Provide the (x, y) coordinate of the cell's center where the given text is located.  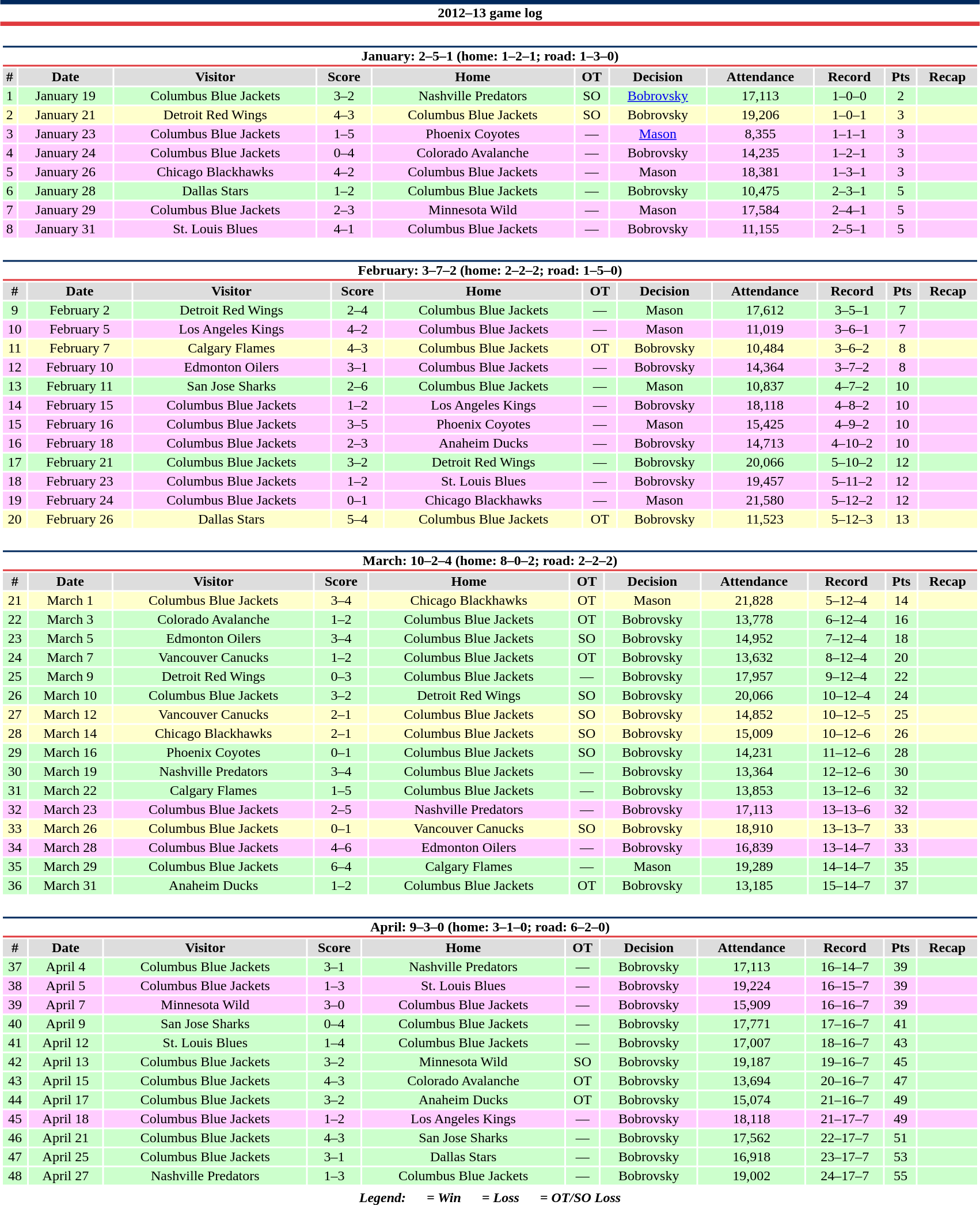
21–16–7 (845, 1100)
17,771 (752, 1024)
21,580 (765, 501)
March 29 (70, 867)
2–4 (358, 310)
11,523 (765, 519)
March 31 (70, 885)
3–5 (358, 425)
16,839 (754, 847)
14,852 (754, 715)
April 7 (66, 1005)
1–4 (334, 1043)
1–0–1 (850, 115)
10–12–4 (846, 695)
February 26 (79, 519)
5–11–2 (852, 481)
4–1 (344, 229)
0–3 (341, 677)
January 28 (66, 191)
13,778 (754, 619)
14,235 (760, 153)
March 7 (70, 657)
10,837 (765, 386)
13–14–7 (846, 847)
14,364 (765, 367)
16,918 (752, 1157)
15 (14, 425)
48 (15, 1176)
11,155 (760, 229)
22–17–7 (845, 1138)
17–16–7 (845, 1024)
March 16 (70, 753)
17,007 (752, 1043)
19,289 (754, 867)
3–5–1 (852, 310)
8,355 (760, 134)
20–16–7 (845, 1081)
18,381 (760, 172)
14–14–7 (846, 867)
11 (14, 348)
34 (15, 847)
10–12–5 (846, 715)
March 26 (70, 829)
March 9 (70, 677)
4–10–2 (852, 443)
21 (15, 601)
13,185 (754, 885)
16–14–7 (845, 967)
13–13–6 (846, 809)
January 31 (66, 229)
12–12–6 (846, 771)
March 14 (70, 733)
53 (901, 1157)
5–12–4 (846, 601)
February 15 (79, 405)
13,364 (754, 771)
29 (15, 753)
5–12–3 (852, 519)
2–5 (341, 809)
19,002 (752, 1176)
55 (901, 1176)
1–2–1 (850, 153)
1–1–1 (850, 134)
3–0 (334, 1005)
2012–13 game log (490, 13)
6–4 (341, 867)
5–4 (358, 519)
14,713 (765, 443)
3–6–2 (852, 348)
13–13–7 (846, 829)
4–8–2 (852, 405)
5–10–2 (852, 463)
15,009 (754, 733)
April 27 (66, 1176)
16–16–7 (845, 1005)
44 (15, 1100)
February 5 (79, 329)
46 (15, 1138)
17,562 (752, 1138)
2–3–1 (850, 191)
1–0–0 (850, 96)
4 (9, 153)
April 21 (66, 1138)
31 (15, 791)
21,828 (754, 601)
January 24 (66, 153)
3–6–1 (852, 329)
6–12–4 (846, 619)
17,957 (754, 677)
13,632 (754, 657)
17,584 (760, 210)
15,074 (752, 1100)
19,187 (752, 1062)
13–12–6 (846, 791)
23 (15, 639)
8–12–4 (846, 657)
April 17 (66, 1100)
19 (14, 501)
February 18 (79, 443)
7–12–4 (846, 639)
23–17–7 (845, 1157)
51 (901, 1138)
January 23 (66, 134)
27 (15, 715)
13,694 (752, 1081)
April 12 (66, 1043)
January 19 (66, 96)
9 (14, 310)
April 9 (66, 1024)
15,909 (752, 1005)
9–12–4 (846, 677)
1 (9, 96)
24–17–7 (845, 1176)
15–14–7 (846, 885)
February: 3–7–2 (home: 2–2–2; road: 1–5–0) (489, 271)
January 26 (66, 172)
4–6 (341, 847)
4–7–2 (852, 386)
April 13 (66, 1062)
March 1 (70, 601)
6 (9, 191)
36 (15, 885)
14,952 (754, 639)
19,206 (760, 115)
April 18 (66, 1119)
February 10 (79, 367)
10,484 (765, 348)
21–17–7 (845, 1119)
17 (14, 463)
3–7–2 (852, 367)
42 (15, 1062)
14,231 (754, 753)
January 21 (66, 115)
18,910 (754, 829)
March: 10–2–4 (home: 8–0–2; road: 2–2–2) (489, 561)
March 5 (70, 639)
February 2 (79, 310)
15,425 (765, 425)
January 29 (66, 210)
March 19 (70, 771)
19,224 (752, 986)
March 10 (70, 695)
10,475 (760, 191)
4–9–2 (852, 425)
February 7 (79, 348)
March 3 (70, 619)
April 15 (66, 1081)
February 21 (79, 463)
April 25 (66, 1157)
38 (15, 986)
February 11 (79, 386)
March 22 (70, 791)
2–5–1 (850, 229)
5–12–2 (852, 501)
February 16 (79, 425)
February 24 (79, 501)
April 4 (66, 967)
19–16–7 (845, 1062)
10–12–6 (846, 733)
19,457 (765, 481)
40 (15, 1024)
March 12 (70, 715)
April: 9–3–0 (home: 3–1–0; road: 6–2–0) (489, 927)
11–12–6 (846, 753)
18–16–7 (845, 1043)
February 23 (79, 481)
11,019 (765, 329)
16–15–7 (845, 986)
13,853 (754, 791)
January: 2–5–1 (home: 1–2–1; road: 1–3–0) (489, 56)
March 23 (70, 809)
April 5 (66, 986)
1–3–1 (850, 172)
17,612 (765, 310)
March 28 (70, 847)
2–6 (358, 386)
2–4–1 (850, 210)
